Extract the [X, Y] coordinate from the center of the cell holding the provided text.  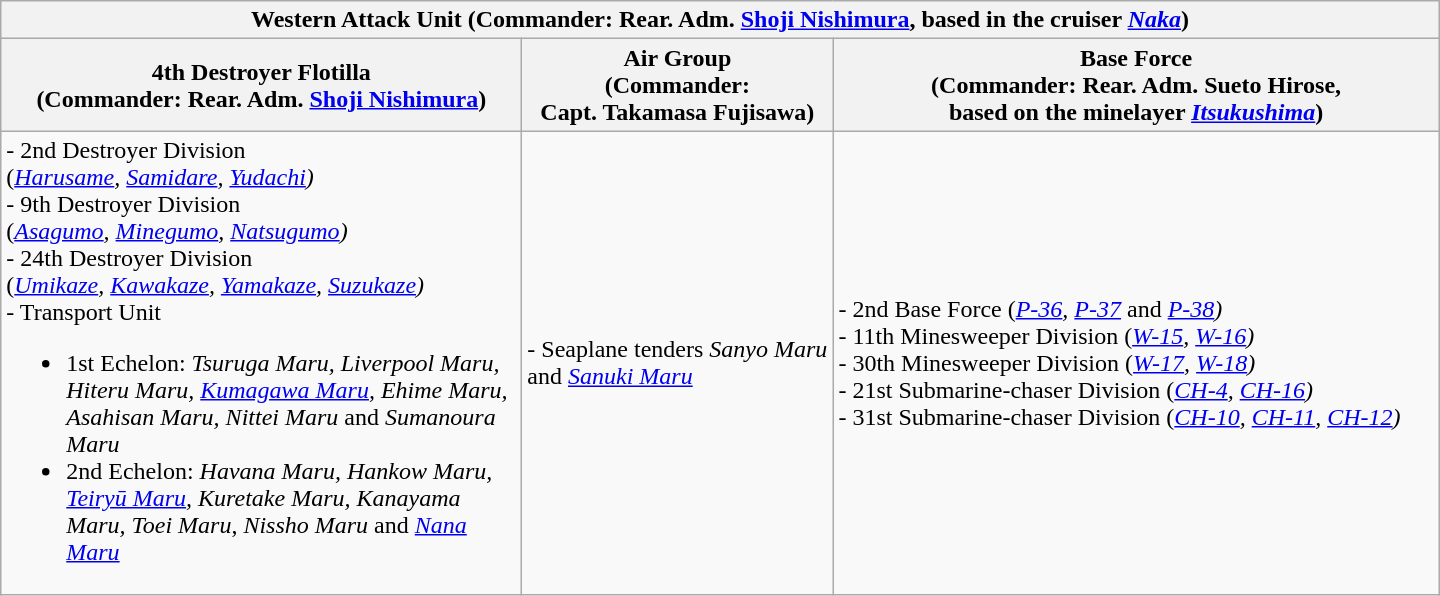
Base Force(Commander: Rear. Adm. Sueto Hirose,based on the minelayer Itsukushima) [1136, 85]
Air Group(Commander:Capt. Takamasa Fujisawa) [678, 85]
- Seaplane tenders Sanyo Maru and Sanuki Maru [678, 363]
Western Attack Unit (Commander: Rear. Adm. Shoji Nishimura, based in the cruiser Naka) [720, 20]
4th Destroyer Flotilla(Commander: Rear. Adm. Shoji Nishimura) [262, 85]
